Provide the (x, y) coordinate of the cell's center where the given text is located.  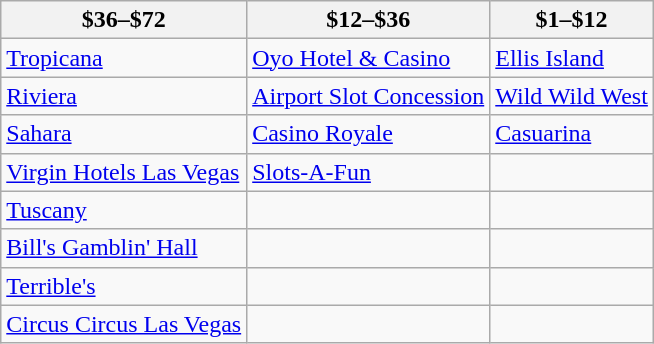
$36–$72 (124, 20)
Riviera (124, 96)
Tuscany (124, 210)
$12–$36 (368, 20)
Casuarina (572, 134)
Casino Royale (368, 134)
Sahara (124, 134)
Bill's Gamblin' Hall (124, 248)
Airport Slot Concession (368, 96)
Virgin Hotels Las Vegas (124, 172)
$1–$12 (572, 20)
Terrible's (124, 286)
Ellis Island (572, 58)
Tropicana (124, 58)
Wild Wild West (572, 96)
Oyo Hotel & Casino (368, 58)
Slots-A-Fun (368, 172)
Circus Circus Las Vegas (124, 324)
